Detect which cell encompasses the target text, then output its (x, y) center coordinate. 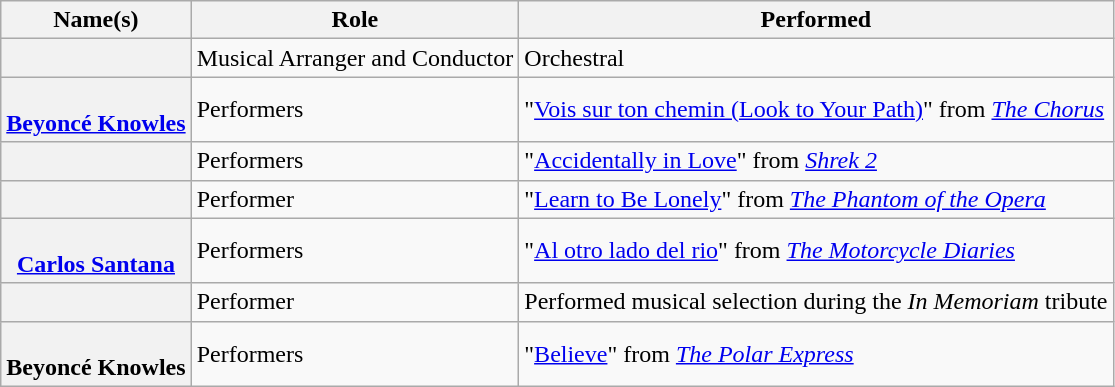
Carlos Santana (96, 250)
Musical Arranger and Conductor (355, 58)
Orchestral (816, 58)
"Learn to Be Lonely" from The Phantom of the Opera (816, 199)
Role (355, 20)
"Al otro lado del rio" from The Motorcycle Diaries (816, 250)
"Vois sur ton chemin (Look to Your Path)" from The Chorus (816, 110)
"Believe" from The Polar Express (816, 354)
Performed musical selection during the In Memoriam tribute (816, 302)
"Accidentally in Love" from Shrek 2 (816, 161)
Name(s) (96, 20)
Performed (816, 20)
